From the cell containing the given text, extract its center point as [x, y] coordinate. 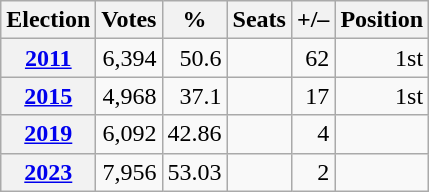
6,394 [129, 58]
2019 [48, 134]
7,956 [129, 172]
2 [312, 172]
37.1 [194, 96]
4 [312, 134]
53.03 [194, 172]
62 [312, 58]
Seats [259, 20]
Election [48, 20]
2011 [48, 58]
Votes [129, 20]
50.6 [194, 58]
Position [382, 20]
+/– [312, 20]
2015 [48, 96]
17 [312, 96]
4,968 [129, 96]
6,092 [129, 134]
% [194, 20]
2023 [48, 172]
42.86 [194, 134]
